Detect which cell encompasses the target text, then output its [x, y] center coordinate. 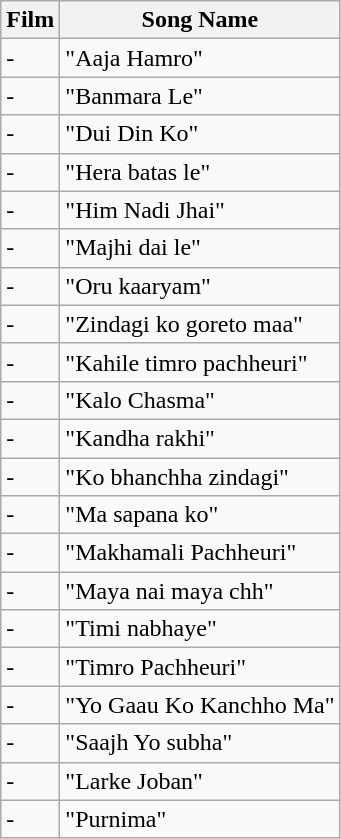
"Dui Din Ko" [200, 134]
"Kandha rakhi" [200, 438]
"Ko bhanchha zindagi" [200, 477]
"Timro Pachheuri" [200, 667]
"Hera batas le" [200, 172]
"Makhamali Pachheuri" [200, 553]
"Majhi dai le" [200, 248]
"Him Nadi Jhai" [200, 210]
"Kalo Chasma" [200, 400]
"Saajh Yo subha" [200, 743]
Film [30, 20]
"Kahile timro pachheuri" [200, 362]
"Maya nai maya chh" [200, 591]
"Yo Gaau Ko Kanchho Ma" [200, 705]
"Oru kaaryam" [200, 286]
"Zindagi ko goreto maa" [200, 324]
"Purnima" [200, 819]
"Aaja Hamro" [200, 58]
"Timi nabhaye" [200, 629]
"Ma sapana ko" [200, 515]
"Larke Joban" [200, 781]
"Banmara Le" [200, 96]
Song Name [200, 20]
